Identify which cell holds the provided text, then report its (x, y) central coordinate. 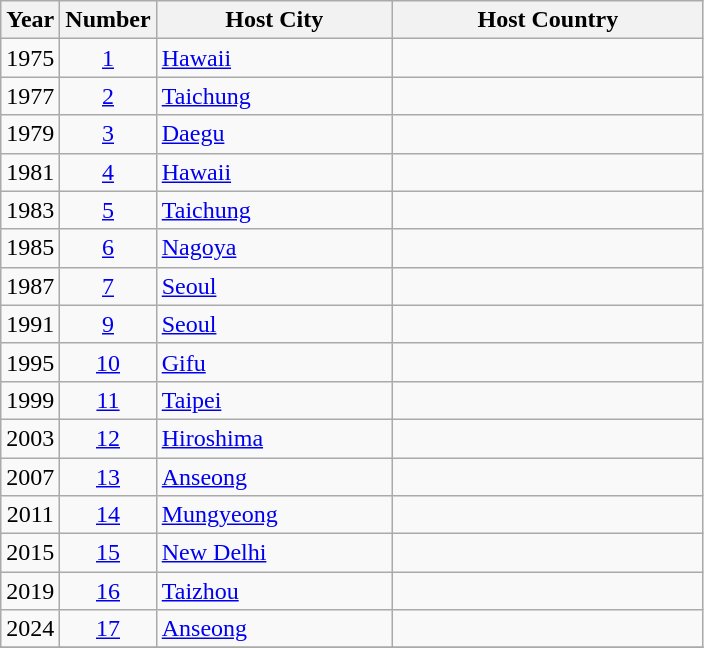
5 (108, 210)
Number (108, 20)
2019 (30, 591)
Taipei (274, 400)
Nagoya (274, 248)
Host City (274, 20)
4 (108, 172)
2007 (30, 477)
16 (108, 591)
Hiroshima (274, 438)
14 (108, 515)
2003 (30, 438)
Taizhou (274, 591)
1983 (30, 210)
7 (108, 286)
9 (108, 324)
1999 (30, 400)
17 (108, 629)
Mungyeong (274, 515)
1985 (30, 248)
Gifu (274, 362)
6 (108, 248)
11 (108, 400)
Daegu (274, 134)
1977 (30, 96)
1979 (30, 134)
10 (108, 362)
1975 (30, 58)
3 (108, 134)
New Delhi (274, 553)
2011 (30, 515)
1991 (30, 324)
Year (30, 20)
1981 (30, 172)
13 (108, 477)
2024 (30, 629)
1995 (30, 362)
1987 (30, 286)
15 (108, 553)
2 (108, 96)
1 (108, 58)
2015 (30, 553)
Host Country (548, 20)
12 (108, 438)
